Output the (x, y) coordinate of the center of the cell containing the given text.  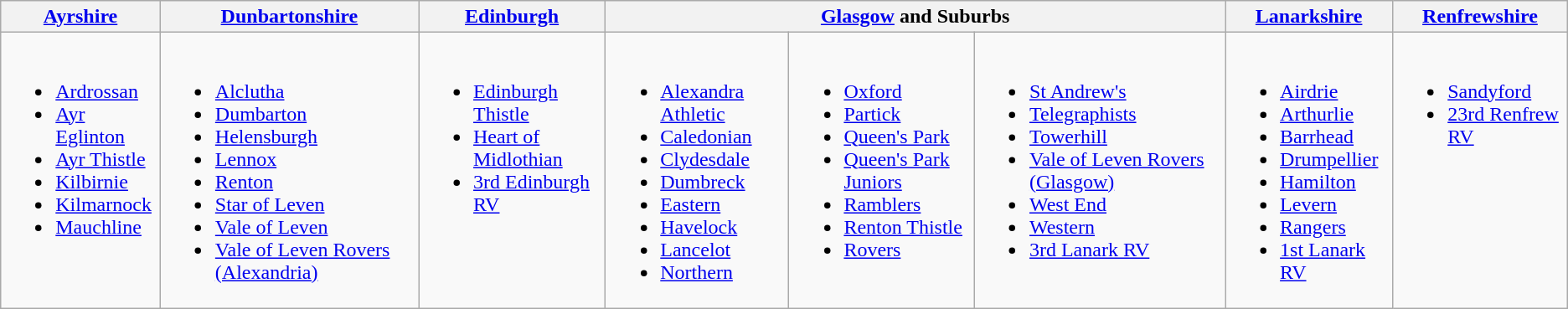
Edinburgh (513, 17)
Lanarkshire (1309, 17)
Dunbartonshire (289, 17)
Alexandra AthleticCaledonianClydesdaleDumbreckEasternHavelockLancelotNorthern (697, 171)
AirdrieArthurlieBarrheadDrumpellierHamiltonLevernRangers1st Lanark RV (1309, 171)
ArdrossanAyr EglintonAyr ThistleKilbirnieKilmarnockMauchline (80, 171)
Glasgow and Suburbs (916, 17)
AlcluthaDumbartonHelensburghLennoxRentonStar of LevenVale of LevenVale of Leven Rovers (Alexandria) (289, 171)
Edinburgh ThistleHeart of Midlothian3rd Edinburgh RV (513, 171)
St Andrew'sTelegraphistsTowerhillVale of Leven Rovers (Glasgow)West EndWestern3rd Lanark RV (1099, 171)
OxfordPartickQueen's ParkQueen's Park JuniorsRamblersRenton ThistleRovers (882, 171)
Sandyford23rd Renfrew RV (1481, 171)
Renfrewshire (1481, 17)
Ayrshire (80, 17)
